Search for the cell housing the specified text and yield its (x, y) center coordinate. 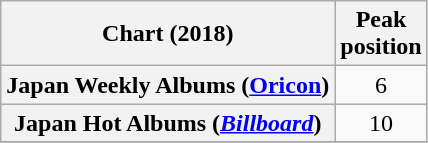
Peakposition (381, 34)
10 (381, 123)
Chart (2018) (168, 34)
Japan Weekly Albums (Oricon) (168, 85)
6 (381, 85)
Japan Hot Albums (Billboard) (168, 123)
